For the text-containing cell, return its midpoint in [X, Y] coordinate format. 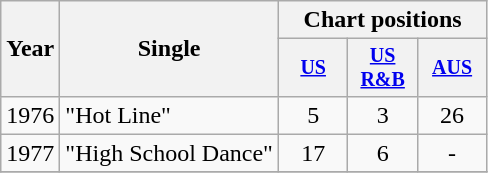
- [452, 153]
"High School Dance" [170, 153]
Chart positions [382, 20]
AUS [452, 68]
5 [312, 115]
US [312, 68]
USR&B [382, 68]
26 [452, 115]
3 [382, 115]
1977 [30, 153]
17 [312, 153]
Single [170, 49]
Year [30, 49]
1976 [30, 115]
"Hot Line" [170, 115]
6 [382, 153]
